Detect which cell encompasses the target text, then output its [X, Y] center coordinate. 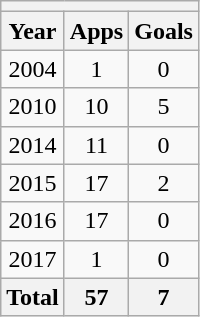
Total [33, 297]
Apps [96, 31]
Year [33, 31]
7 [164, 297]
2 [164, 183]
2010 [33, 107]
2004 [33, 69]
10 [96, 107]
2016 [33, 221]
Goals [164, 31]
11 [96, 145]
2017 [33, 259]
5 [164, 107]
2015 [33, 183]
57 [96, 297]
2014 [33, 145]
